Extract the [X, Y] coordinate from the center of the cell holding the provided text.  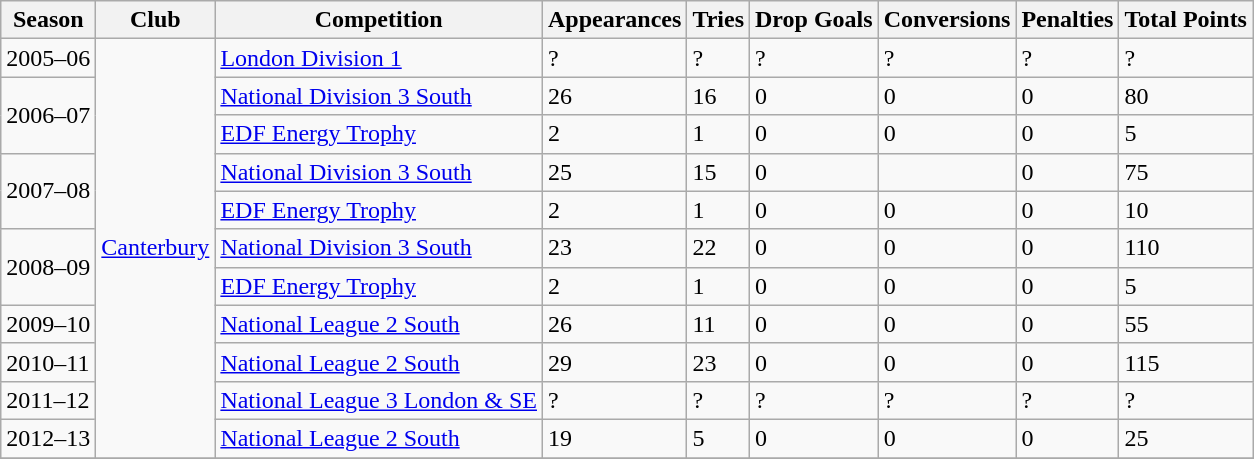
National League 3 London & SE [379, 400]
London Division 1 [379, 58]
16 [718, 96]
2006–07 [48, 115]
75 [1186, 172]
2012–13 [48, 438]
Conversions [947, 20]
22 [718, 248]
2010–11 [48, 362]
Drop Goals [814, 20]
2007–08 [48, 191]
Total Points [1186, 20]
Canterbury [156, 248]
29 [615, 362]
Appearances [615, 20]
Tries [718, 20]
2008–09 [48, 267]
19 [615, 438]
11 [718, 324]
Penalties [1068, 20]
2009–10 [48, 324]
15 [718, 172]
Club [156, 20]
110 [1186, 248]
2011–12 [48, 400]
2005–06 [48, 58]
115 [1186, 362]
10 [1186, 210]
55 [1186, 324]
Season [48, 20]
Competition [379, 20]
80 [1186, 96]
